Scan for the cell matching the given text and deliver its [X, Y] coordinate at center. 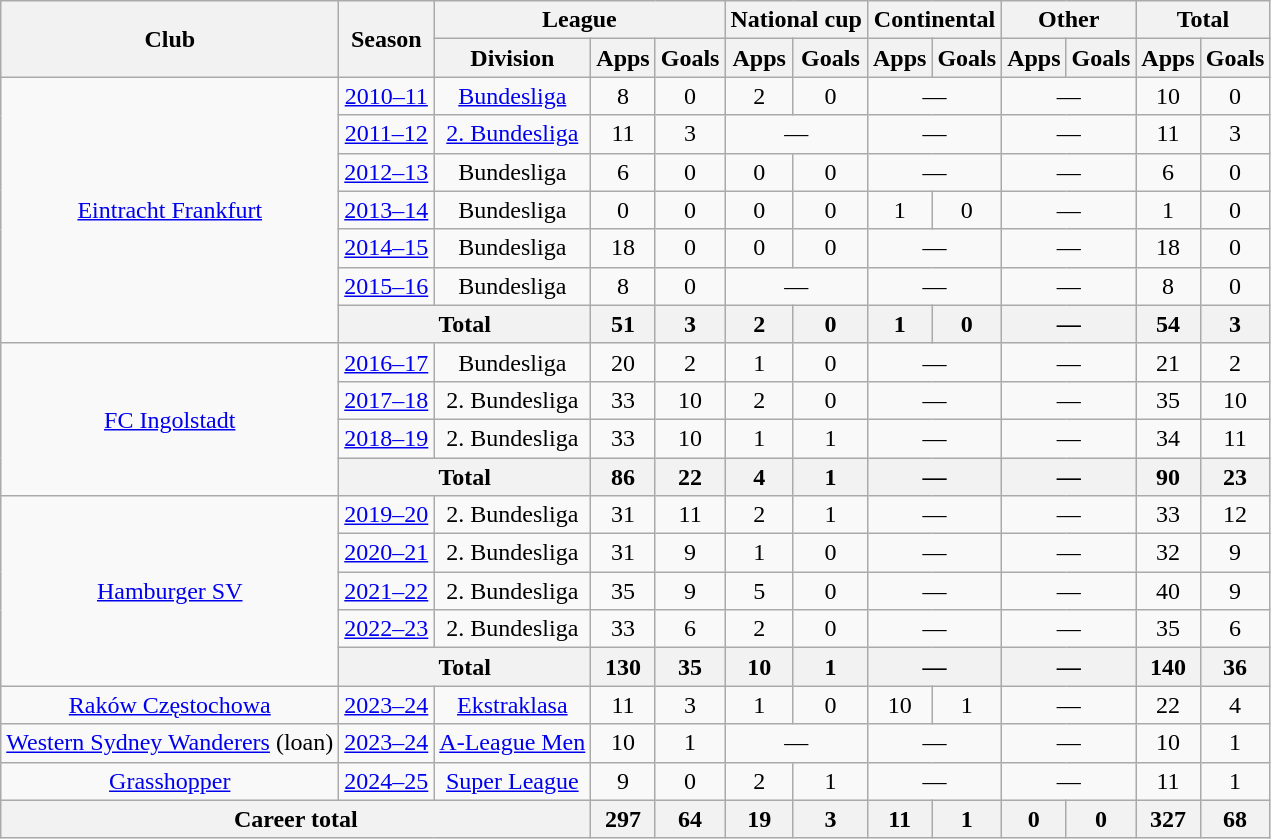
2019–20 [386, 515]
2014–15 [386, 248]
2017–18 [386, 400]
A-League Men [512, 743]
2024–25 [386, 781]
21 [1168, 362]
Eintracht Frankfurt [170, 210]
54 [1168, 324]
Ekstraklasa [512, 705]
327 [1168, 819]
36 [1235, 667]
2011–12 [386, 134]
34 [1168, 438]
64 [690, 819]
86 [623, 477]
5 [759, 591]
Super League [512, 781]
Other [1069, 20]
2016–17 [386, 362]
FC Ingolstadt [170, 419]
2021–22 [386, 591]
Career total [296, 819]
51 [623, 324]
2022–23 [386, 629]
2010–11 [386, 96]
130 [623, 667]
Division [512, 58]
League [580, 20]
Continental [934, 20]
32 [1168, 553]
68 [1235, 819]
140 [1168, 667]
2020–21 [386, 553]
90 [1168, 477]
Western Sydney Wanderers (loan) [170, 743]
19 [759, 819]
40 [1168, 591]
Season [386, 39]
2013–14 [386, 210]
20 [623, 362]
2018–19 [386, 438]
Club [170, 39]
Grasshopper [170, 781]
2012–13 [386, 172]
2015–16 [386, 286]
Raków Częstochowa [170, 705]
297 [623, 819]
Hamburger SV [170, 591]
National cup [796, 20]
23 [1235, 477]
12 [1235, 515]
